Determine the [X, Y] coordinate at the center of the cell enclosing the given text.  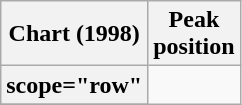
Chart (1998) [74, 34]
Peakposition [194, 34]
scope="row" [74, 85]
